Return the [X, Y] coordinate for the center point of the cell that contains the specified text.  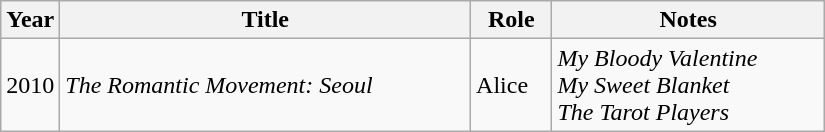
The Romantic Movement: Seoul [266, 85]
My Bloody Valentine My Sweet Blanket The Tarot Players [688, 85]
Year [30, 20]
Alice [512, 85]
Title [266, 20]
Role [512, 20]
Notes [688, 20]
2010 [30, 85]
